For the text-containing cell, return its midpoint in (X, Y) coordinate format. 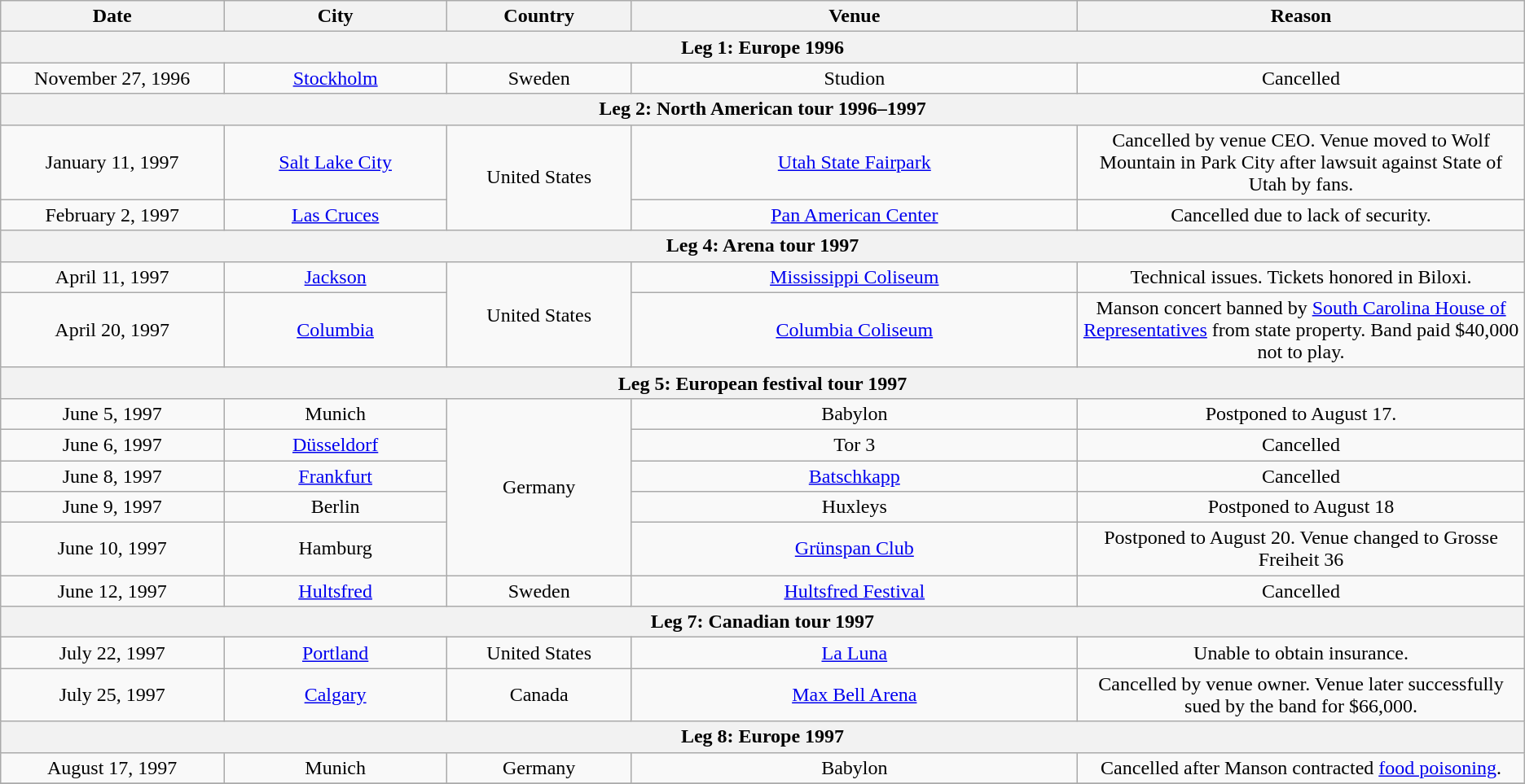
Cancelled after Manson contracted food poisoning. (1301, 768)
Technical issues. Tickets honored in Biloxi. (1301, 277)
Hultsfred (336, 591)
Cancelled by venue owner. Venue later successfully sued by the band for $66,000. (1301, 695)
Leg 8: Europe 1997 (762, 737)
Columbia (336, 330)
April 20, 1997 (112, 330)
Cancelled due to lack of security. (1301, 215)
Columbia Coliseum (855, 330)
Unable to obtain insurance. (1301, 653)
Cancelled by venue CEO. Venue moved to Wolf Mountain in Park City after lawsuit against State of Utah by fans. (1301, 162)
Leg 7: Canadian tour 1997 (762, 622)
Pan American Center (855, 215)
June 8, 1997 (112, 476)
Venue (855, 16)
August 17, 1997 (112, 768)
Huxleys (855, 507)
Postponed to August 20. Venue changed to Grosse Freiheit 36 (1301, 549)
June 5, 1997 (112, 414)
Country (539, 16)
Portland (336, 653)
Canada (539, 695)
Düsseldorf (336, 445)
Grünspan Club (855, 549)
Utah State Fairpark (855, 162)
Las Cruces (336, 215)
Studion (855, 78)
July 22, 1997 (112, 653)
June 6, 1997 (112, 445)
June 9, 1997 (112, 507)
Hultsfred Festival (855, 591)
Max Bell Arena (855, 695)
February 2, 1997 (112, 215)
Leg 2: North American tour 1996–1997 (762, 109)
Date (112, 16)
Postponed to August 17. (1301, 414)
Calgary (336, 695)
Stockholm (336, 78)
Jackson (336, 277)
Batschkapp (855, 476)
Leg 1: Europe 1996 (762, 47)
Mississippi Coliseum (855, 277)
Berlin (336, 507)
Leg 5: European festival tour 1997 (762, 383)
January 11, 1997 (112, 162)
June 12, 1997 (112, 591)
July 25, 1997 (112, 695)
City (336, 16)
Manson concert banned by South Carolina House of Representatives from state property. Band paid $40,000 not to play. (1301, 330)
Tor 3 (855, 445)
Postponed to August 18 (1301, 507)
November 27, 1996 (112, 78)
Leg 4: Arena tour 1997 (762, 246)
April 11, 1997 (112, 277)
Reason (1301, 16)
June 10, 1997 (112, 549)
Hamburg (336, 549)
Frankfurt (336, 476)
La Luna (855, 653)
Salt Lake City (336, 162)
